Capture the cell that displays the provided text and extract its [X, Y] central coordinate. 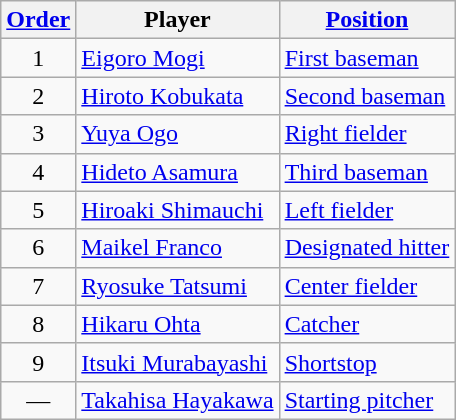
Eigoro Mogi [178, 58]
— [38, 400]
Left fielder [367, 210]
Position [367, 20]
Right fielder [367, 134]
Hiroto Kobukata [178, 96]
1 [38, 58]
Designated hitter [367, 248]
2 [38, 96]
Itsuki Murabayashi [178, 362]
Hikaru Ohta [178, 324]
Shortstop [367, 362]
5 [38, 210]
Hiroaki Shimauchi [178, 210]
7 [38, 286]
Player [178, 20]
Third baseman [367, 172]
Second baseman [367, 96]
Ryosuke Tatsumi [178, 286]
3 [38, 134]
Maikel Franco [178, 248]
Hideto Asamura [178, 172]
6 [38, 248]
Takahisa Hayakawa [178, 400]
Yuya Ogo [178, 134]
9 [38, 362]
First baseman [367, 58]
Center fielder [367, 286]
Order [38, 20]
Starting pitcher [367, 400]
8 [38, 324]
4 [38, 172]
Catcher [367, 324]
